Provide the (x, y) coordinate of the cell's center where the given text is located.  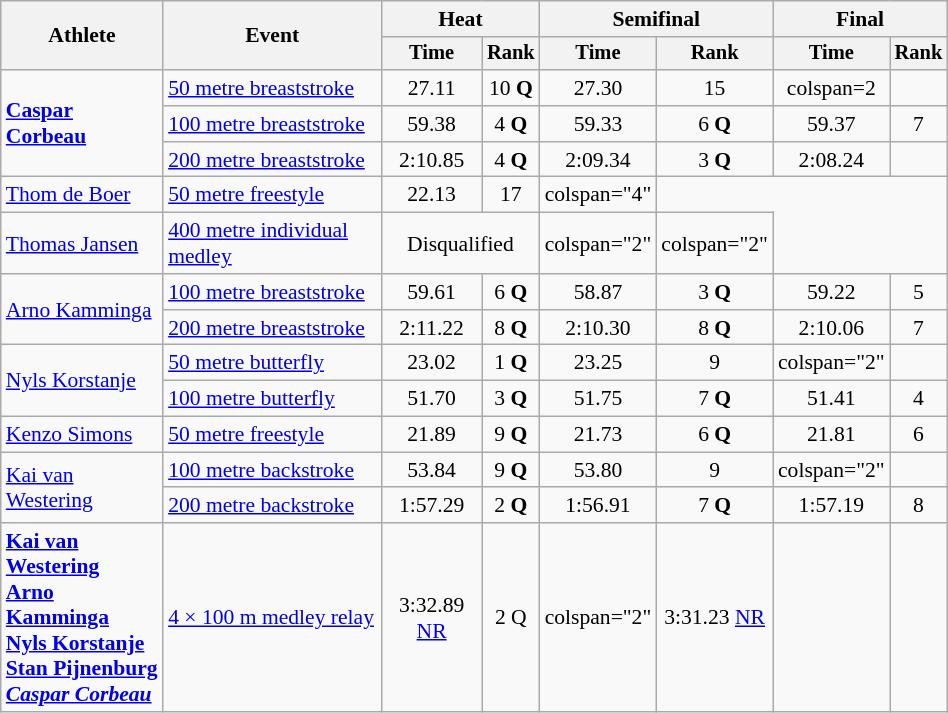
Thom de Boer (82, 195)
8 (919, 506)
1 Q (511, 363)
21.89 (432, 435)
2:10.30 (598, 328)
17 (511, 195)
22.13 (432, 195)
colspan=2 (832, 88)
2:10.06 (832, 328)
50 metre breaststroke (272, 88)
4 × 100 m medley relay (272, 618)
Caspar Corbeau (82, 124)
15 (714, 88)
51.70 (432, 399)
Arno Kamminga (82, 310)
5 (919, 292)
1:56.91 (598, 506)
Kai van WesteringArno KammingaNyls KorstanjeStan PijnenburgCaspar Corbeau (82, 618)
58.87 (598, 292)
53.80 (598, 470)
50 metre butterfly (272, 363)
23.25 (598, 363)
2:11.22 (432, 328)
2:08.24 (832, 160)
3:32.89 NR (432, 618)
21.81 (832, 435)
Final (860, 19)
colspan="4" (598, 195)
2:10.85 (432, 160)
Semifinal (656, 19)
4 (919, 399)
1:57.29 (432, 506)
400 metre individual medley (272, 244)
27.11 (432, 88)
Kai van Westering (82, 488)
Kenzo Simons (82, 435)
Disqualified (460, 244)
53.84 (432, 470)
200 metre backstroke (272, 506)
Thomas Jansen (82, 244)
10 Q (511, 88)
51.41 (832, 399)
27.30 (598, 88)
1:57.19 (832, 506)
59.38 (432, 124)
100 metre backstroke (272, 470)
Nyls Korstanje (82, 380)
Heat (460, 19)
59.33 (598, 124)
2:09.34 (598, 160)
59.37 (832, 124)
23.02 (432, 363)
3:31.23 NR (714, 618)
Athlete (82, 36)
21.73 (598, 435)
100 metre butterfly (272, 399)
59.61 (432, 292)
59.22 (832, 292)
Event (272, 36)
6 (919, 435)
51.75 (598, 399)
